Find where the given text appears and provide that cell's center as [X, Y] coordinate. 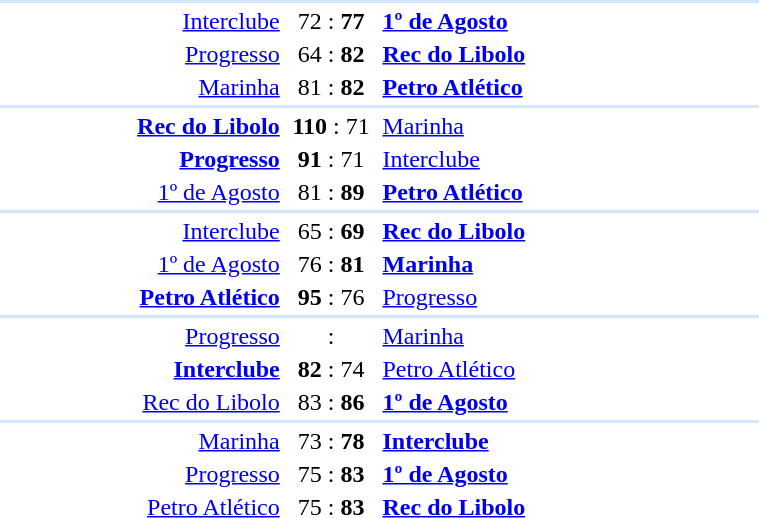
81 : 89 [331, 192]
95 : 76 [331, 297]
73 : 78 [331, 441]
72 : 77 [331, 21]
76 : 81 [331, 264]
75 : 83 [331, 474]
83 : 86 [331, 402]
82 : 74 [331, 369]
91 : 71 [331, 159]
81 : 82 [331, 87]
65 : 69 [331, 231]
110 : 71 [331, 126]
64 : 82 [331, 54]
: [331, 336]
